Output the (x, y) coordinate of the center of the cell containing the given text.  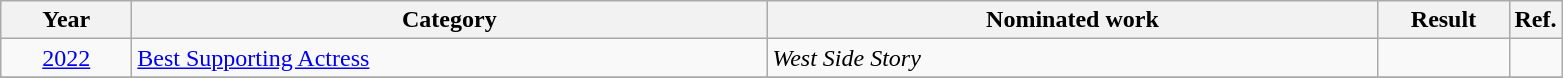
West Side Story (1072, 58)
Result (1444, 20)
Ref. (1536, 20)
Best Supporting Actress (450, 58)
Nominated work (1072, 20)
Category (450, 20)
2022 (66, 58)
Year (66, 20)
